Return (X, Y) of the center of cell containing provided text 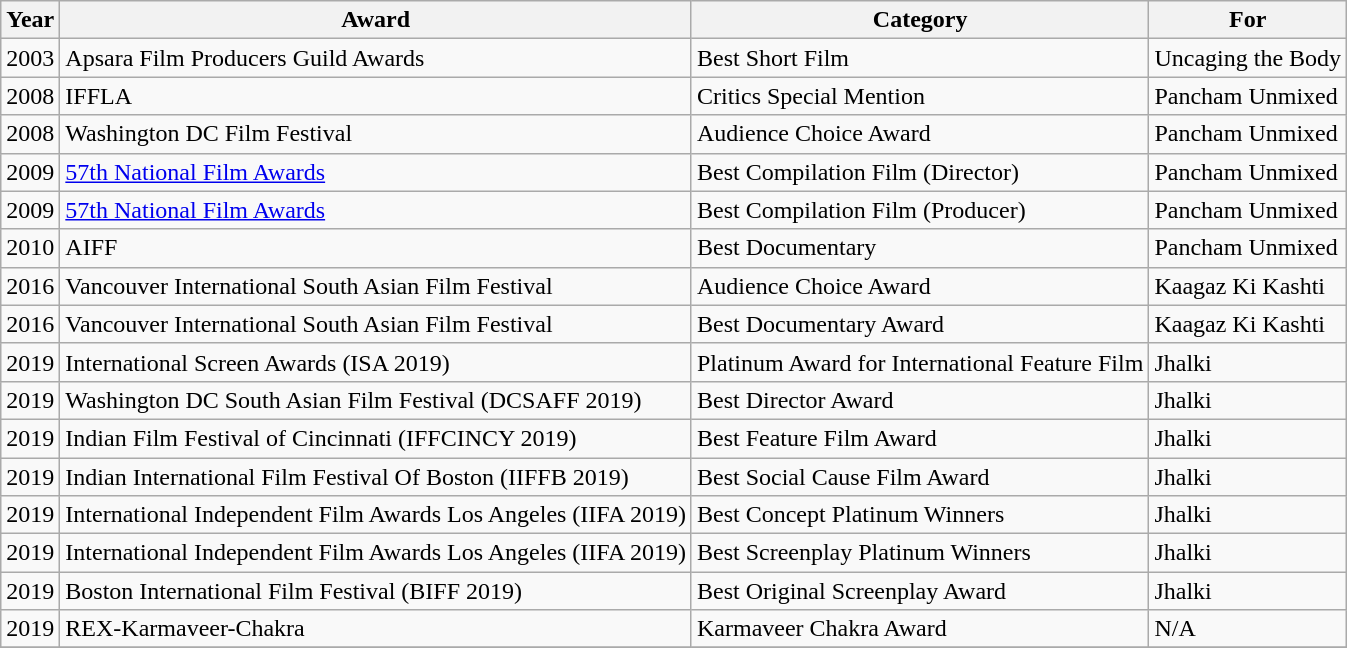
Karmaveer Chakra Award (920, 629)
Best Director Award (920, 400)
Critics Special Mention (920, 96)
AIFF (376, 248)
IFFLA (376, 96)
Uncaging the Body (1248, 58)
International Screen Awards (ISA 2019) (376, 362)
Best Concept Platinum Winners (920, 515)
2003 (30, 58)
Best Feature Film Award (920, 438)
Apsara Film Producers Guild Awards (376, 58)
Boston International Film Festival (BIFF 2019) (376, 591)
Washington DC Film Festival (376, 134)
N/A (1248, 629)
Best Short Film (920, 58)
Category (920, 20)
Best Compilation Film (Director) (920, 172)
Platinum Award for International Feature Film (920, 362)
Washington DC South Asian Film Festival (DCSAFF 2019) (376, 400)
2010 (30, 248)
Year (30, 20)
Indian Film Festival of Cincinnati (IFFCINCY 2019) (376, 438)
Best Original Screenplay Award (920, 591)
Best Documentary Award (920, 324)
REX-Karmaveer-Chakra (376, 629)
Best Documentary (920, 248)
Best Social Cause Film Award (920, 477)
Award (376, 20)
For (1248, 20)
Indian International Film Festival Of Boston (IIFFB 2019) (376, 477)
Best Compilation Film (Producer) (920, 210)
Best Screenplay Platinum Winners (920, 553)
